Scan for the cell matching the given text and deliver its [X, Y] coordinate at center. 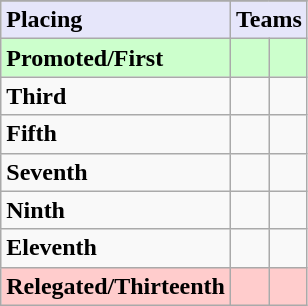
Third [116, 96]
Eleventh [116, 248]
Fifth [116, 134]
Relegated/Thirteenth [116, 286]
Ninth [116, 210]
Seventh [116, 172]
Placing [116, 20]
Teams [268, 20]
Promoted/First [116, 58]
